Output the [x, y] coordinate of the center of the cell containing the given text.  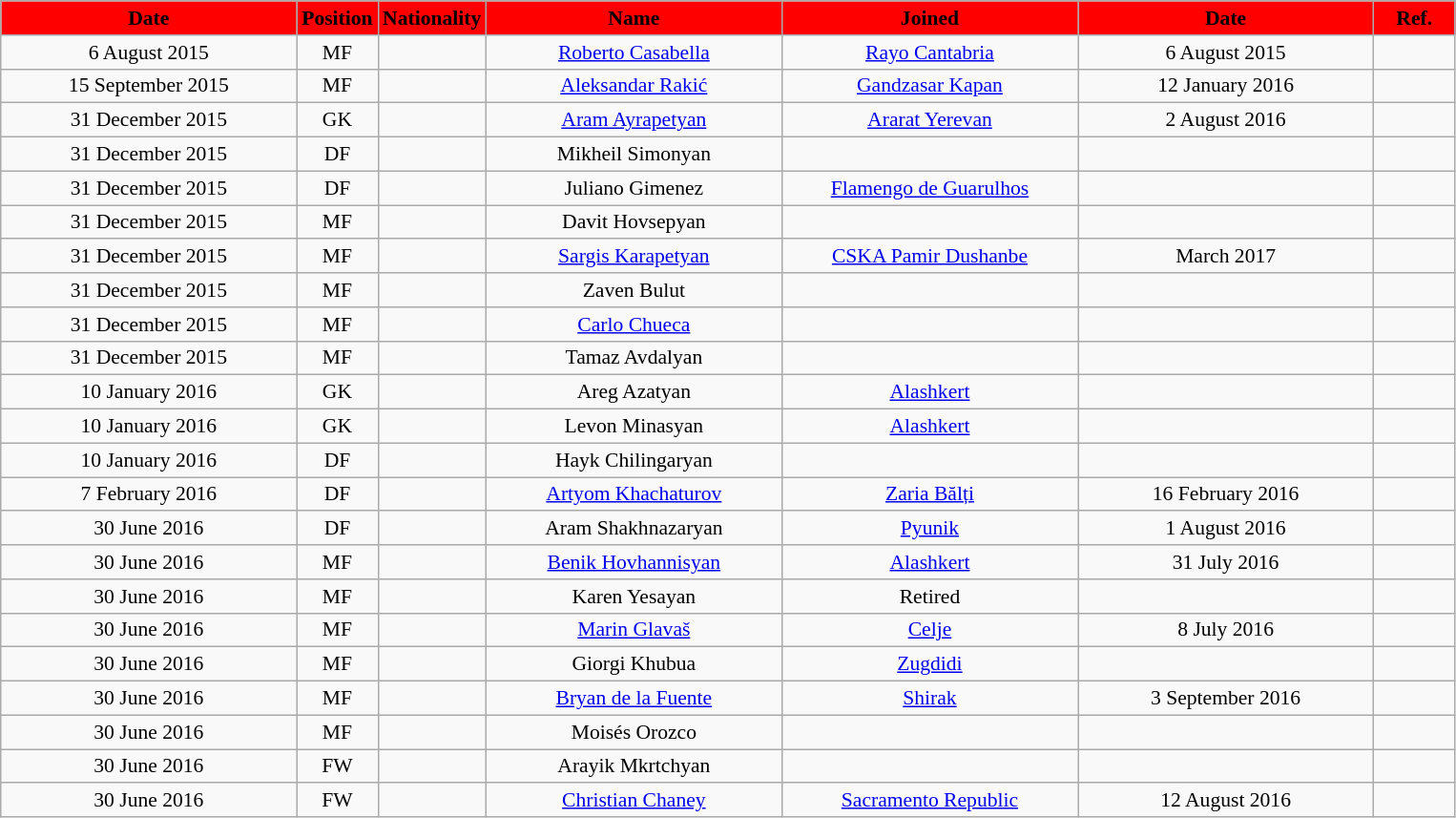
Ref. [1414, 18]
8 July 2016 [1226, 630]
Marin Glavaš [634, 630]
1 August 2016 [1226, 529]
Mikheil Simonyan [634, 155]
Sargis Karapetyan [634, 257]
Benik Hovhannisyan [634, 562]
Christian Chaney [634, 801]
Moisés Orozco [634, 732]
Celje [929, 630]
12 January 2016 [1226, 86]
7 February 2016 [149, 494]
March 2017 [1226, 257]
Aleksandar Rakić [634, 86]
31 July 2016 [1226, 562]
Levon Minasyan [634, 427]
Aram Ayrapetyan [634, 120]
Flamengo de Guarulhos [929, 188]
Position [338, 18]
Aram Shakhnazaryan [634, 529]
Retired [929, 597]
Areg Azatyan [634, 392]
Juliano Gimenez [634, 188]
Rayo Cantabria [929, 52]
3 September 2016 [1226, 699]
Name [634, 18]
2 August 2016 [1226, 120]
12 August 2016 [1226, 801]
Gandzasar Kapan [929, 86]
Joined [929, 18]
Bryan de la Fuente [634, 699]
Shirak [929, 699]
15 September 2015 [149, 86]
Giorgi Khubua [634, 664]
Ararat Yerevan [929, 120]
16 February 2016 [1226, 494]
Zugdidi [929, 664]
CSKA Pamir Dushanbe [929, 257]
Hayk Chilingaryan [634, 460]
Zaria Bălți [929, 494]
Artyom Khachaturov [634, 494]
Roberto Casabella [634, 52]
Tamaz Avdalyan [634, 358]
Zaven Bulut [634, 290]
Carlo Chueca [634, 325]
Pyunik [929, 529]
Sacramento Republic [929, 801]
Karen Yesayan [634, 597]
Arayik Mkrtchyan [634, 766]
Davit Hovsepyan [634, 222]
Nationality [431, 18]
